Output the [x, y] coordinate of the center of the cell containing the given text.  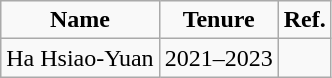
2021–2023 [218, 58]
Ha Hsiao-Yuan [80, 58]
Name [80, 20]
Tenure [218, 20]
Ref. [304, 20]
